Determine the (x, y) coordinate at the center of the cell enclosing the given text.  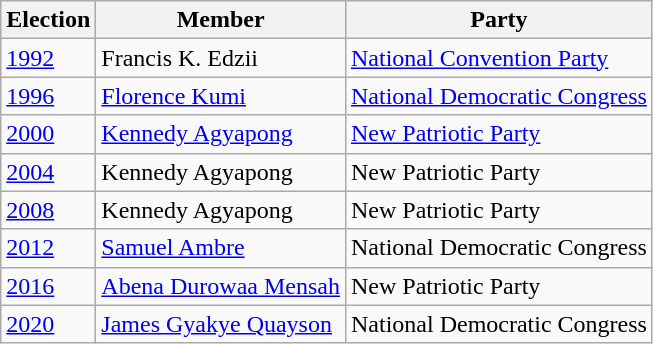
Election (48, 20)
1992 (48, 58)
2004 (48, 172)
Member (221, 20)
Florence Kumi (221, 96)
2016 (48, 286)
Samuel Ambre (221, 248)
National Convention Party (498, 58)
Francis K. Edzii (221, 58)
2000 (48, 134)
James Gyakye Quayson (221, 324)
2020 (48, 324)
Party (498, 20)
2012 (48, 248)
2008 (48, 210)
Abena Durowaa Mensah (221, 286)
1996 (48, 96)
